Identify which cell holds the provided text, then report its (X, Y) central coordinate. 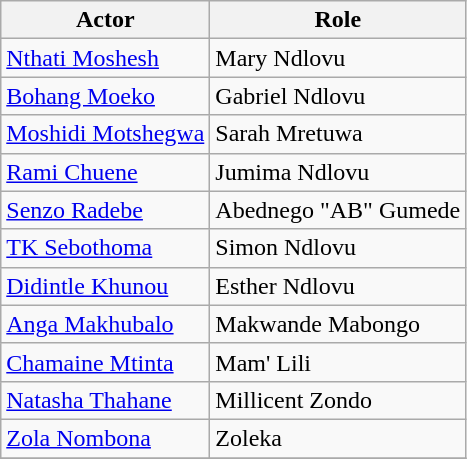
Chamaine Mtinta (106, 362)
Anga Makhubalo (106, 324)
Sarah Mretuwa (338, 134)
Zoleka (338, 438)
Mam' Lili (338, 362)
Natasha Thahane (106, 400)
Moshidi Motshegwa (106, 134)
Bohang Moeko (106, 96)
Abednego "AB" Gumede (338, 210)
Didintle Khunou (106, 286)
Zola Nombona (106, 438)
Role (338, 20)
Esther Ndlovu (338, 286)
Senzo Radebe (106, 210)
Rami Chuene (106, 172)
TK Sebothoma (106, 248)
Millicent Zondo (338, 400)
Simon Ndlovu (338, 248)
Actor (106, 20)
Makwande Mabongo (338, 324)
Mary Ndlovu (338, 58)
Gabriel Ndlovu (338, 96)
Jumima Ndlovu (338, 172)
Nthati Moshesh (106, 58)
